For the text-containing cell, return its midpoint in [x, y] coordinate format. 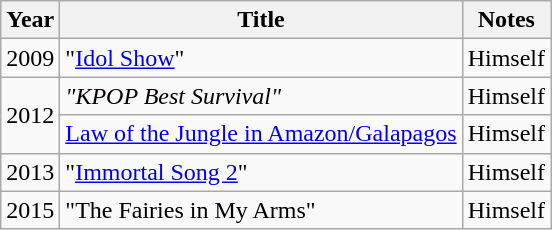
"Immortal Song 2" [261, 172]
Title [261, 20]
2015 [30, 210]
2012 [30, 115]
2009 [30, 58]
"Idol Show" [261, 58]
2013 [30, 172]
Year [30, 20]
Law of the Jungle in Amazon/Galapagos [261, 134]
"KPOP Best Survival" [261, 96]
"The Fairies in My Arms" [261, 210]
Notes [506, 20]
